From the cell containing the given text, extract its center point as [x, y] coordinate. 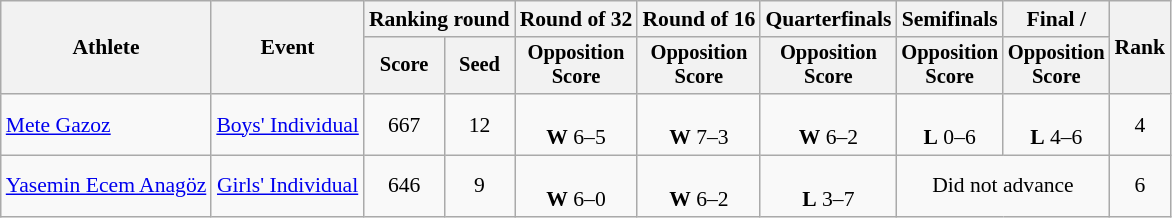
Yasemin Ecem Anagöz [106, 186]
W 6–0 [576, 186]
Boys' Individual [288, 124]
L 0–6 [950, 124]
Final / [1056, 19]
L 3–7 [828, 186]
Quarterfinals [828, 19]
667 [404, 124]
Athlete [106, 48]
L 4–6 [1056, 124]
9 [479, 186]
Rank [1140, 48]
Score [404, 66]
Ranking round [440, 19]
Seed [479, 66]
Mete Gazoz [106, 124]
Round of 32 [576, 19]
W 6–5 [576, 124]
Event [288, 48]
Round of 16 [698, 19]
646 [404, 186]
6 [1140, 186]
W 7–3 [698, 124]
4 [1140, 124]
Did not advance [1002, 186]
12 [479, 124]
Girls' Individual [288, 186]
Semifinals [950, 19]
